Pinpoint the cell where the given text exists, returning its (x, y) midpoint coordinate. 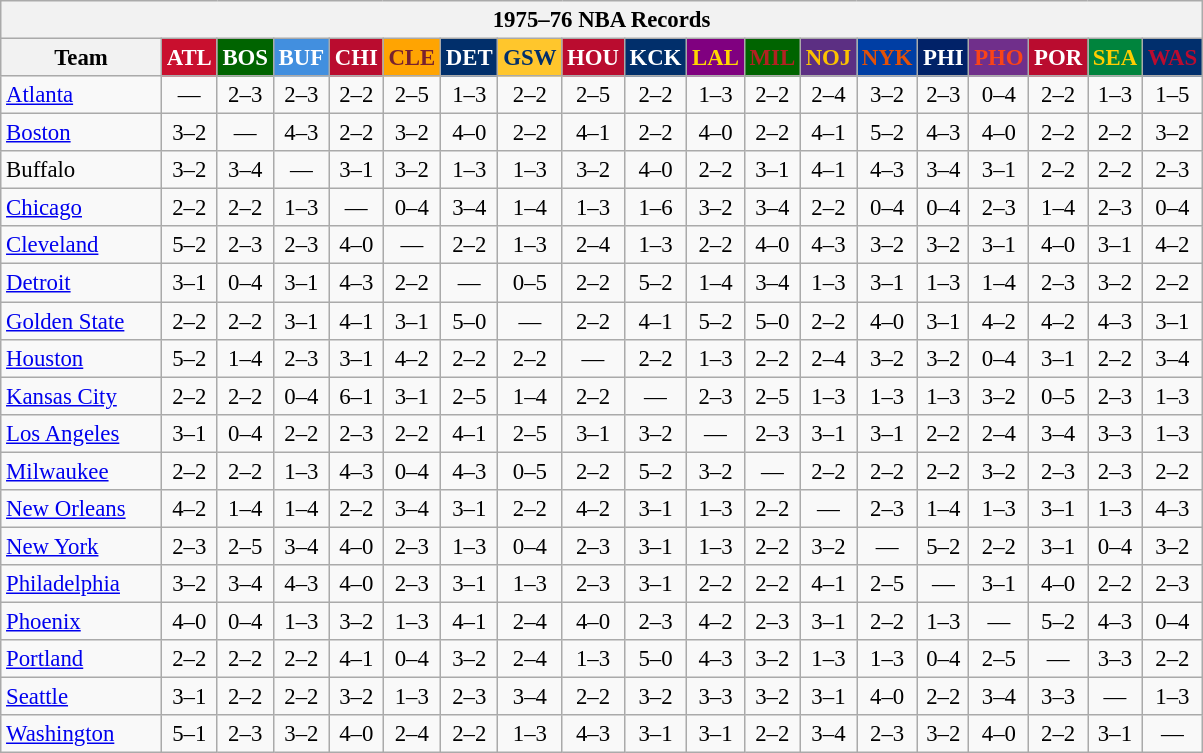
1975–76 NBA Records (602, 20)
NOJ (828, 58)
POR (1058, 58)
HOU (594, 58)
New Orleans (82, 509)
Los Angeles (82, 433)
ATL (189, 58)
Washington (82, 734)
Cleveland (82, 245)
BOS (245, 58)
Boston (82, 133)
Kansas City (82, 396)
WAS (1172, 58)
New York (82, 546)
CHI (356, 58)
LAL (716, 58)
Portland (82, 659)
Seattle (82, 697)
6–1 (356, 396)
Houston (82, 358)
PHI (944, 58)
Golden State (82, 321)
GSW (530, 58)
MIL (772, 58)
DET (470, 58)
Team (82, 58)
Phoenix (82, 621)
1–5 (1172, 95)
Atlanta (82, 95)
NYK (888, 58)
Milwaukee (82, 471)
Chicago (82, 208)
CLE (412, 58)
SEA (1116, 58)
Buffalo (82, 170)
5–1 (189, 734)
Philadelphia (82, 584)
BUF (301, 58)
KCK (656, 58)
PHO (999, 58)
1–6 (656, 208)
Detroit (82, 283)
